Find where the given text appears and provide that cell's center as [X, Y] coordinate. 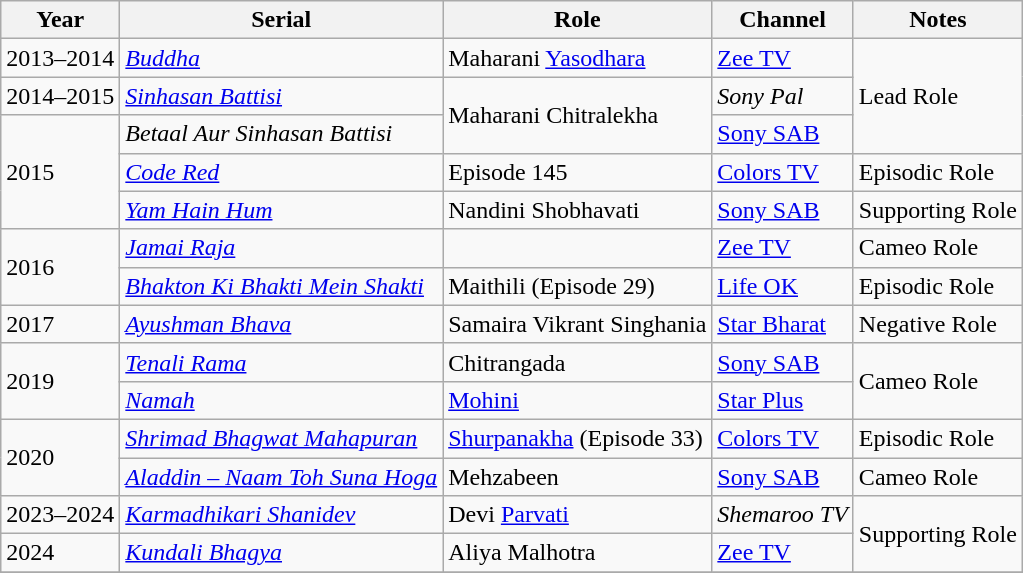
Karmadhikari Shanidev [282, 515]
Code Red [282, 172]
Episode 145 [578, 172]
Mohini [578, 400]
Jamai Raja [282, 248]
Betaal Aur Sinhasan Battisi [282, 134]
Negative Role [938, 324]
Maharani Yasodhara [578, 58]
Chitrangada [578, 362]
2024 [60, 553]
Tenali Rama [282, 362]
2013–2014 [60, 58]
Notes [938, 20]
Bhakton Ki Bhakti Mein Shakti [282, 286]
Yam Hain Hum [282, 210]
Life OK [783, 286]
2015 [60, 172]
Serial [282, 20]
Namah [282, 400]
Channel [783, 20]
Ayushman Bhava [282, 324]
Lead Role [938, 96]
Shrimad Bhagwat Mahapuran [282, 438]
Maithili (Episode 29) [578, 286]
Shemaroo TV [783, 515]
2023–2024 [60, 515]
2017 [60, 324]
Sinhasan Battisi [282, 96]
2014–2015 [60, 96]
Samaira Vikrant Singhania [578, 324]
Nandini Shobhavati [578, 210]
Star Plus [783, 400]
Role [578, 20]
Buddha [282, 58]
2016 [60, 267]
Year [60, 20]
Star Bharat [783, 324]
Maharani Chitralekha [578, 115]
Kundali Bhagya [282, 553]
2020 [60, 457]
Devi Parvati [578, 515]
Mehzabeen [578, 477]
Shurpanakha (Episode 33) [578, 438]
Aliya Malhotra [578, 553]
Aladdin – Naam Toh Suna Hoga [282, 477]
Sony Pal [783, 96]
2019 [60, 381]
